Determine the [x, y] coordinate at the center of the cell enclosing the given text.  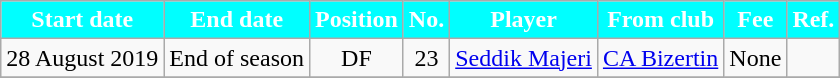
Position [357, 20]
Ref. [814, 20]
23 [426, 58]
End of season [237, 58]
CA Bizertin [660, 58]
28 August 2019 [82, 58]
None [756, 58]
DF [357, 58]
Seddik Majeri [524, 58]
Start date [82, 20]
No. [426, 20]
Fee [756, 20]
Player [524, 20]
End date [237, 20]
From club [660, 20]
